Return (X, Y) of the center of cell containing provided text 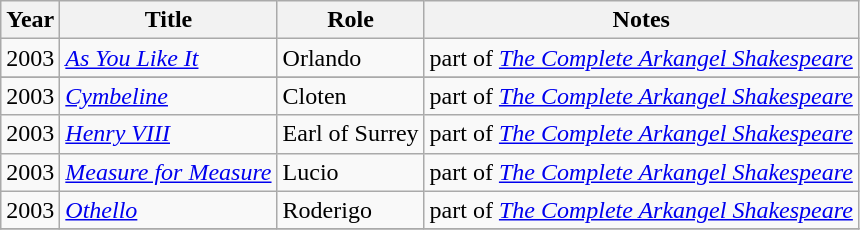
Notes (641, 20)
Henry VIII (168, 134)
Othello (168, 210)
Orlando (350, 58)
Roderigo (350, 210)
Cloten (350, 96)
As You Like It (168, 58)
Measure for Measure (168, 172)
Cymbeline (168, 96)
Title (168, 20)
Role (350, 20)
Earl of Surrey (350, 134)
Year (30, 20)
Lucio (350, 172)
